Find where the given text appears and provide that cell's center as [x, y] coordinate. 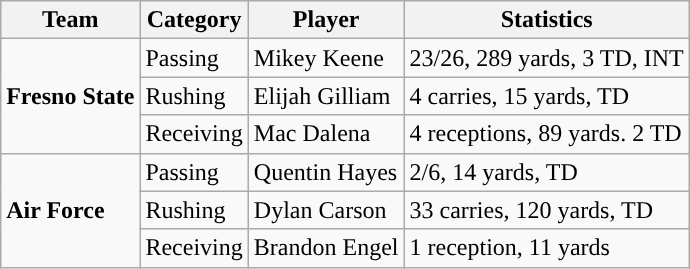
Mac Dalena [326, 134]
4 carries, 15 yards, TD [546, 96]
Elijah Gilliam [326, 96]
Air Force [70, 210]
Statistics [546, 20]
4 receptions, 89 yards. 2 TD [546, 134]
23/26, 289 yards, 3 TD, INT [546, 58]
Mikey Keene [326, 58]
33 carries, 120 yards, TD [546, 210]
Brandon Engel [326, 248]
Category [194, 20]
1 reception, 11 yards [546, 248]
Team [70, 20]
Quentin Hayes [326, 172]
Fresno State [70, 96]
2/6, 14 yards, TD [546, 172]
Player [326, 20]
Dylan Carson [326, 210]
